From the cell containing the given text, extract its center point as (x, y) coordinate. 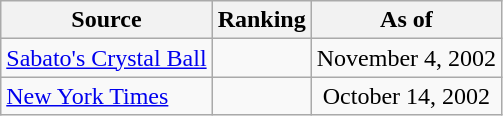
As of (406, 20)
New York Times (106, 96)
Sabato's Crystal Ball (106, 58)
Ranking (262, 20)
October 14, 2002 (406, 96)
November 4, 2002 (406, 58)
Source (106, 20)
